For the text-containing cell, return its midpoint in (X, Y) coordinate format. 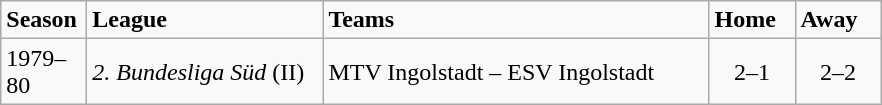
League (205, 20)
Teams (516, 20)
2–1 (752, 72)
Home (752, 20)
2–2 (838, 72)
MTV Ingolstadt – ESV Ingolstadt (516, 72)
Away (838, 20)
Season (44, 20)
2. Bundesliga Süd (II) (205, 72)
1979–80 (44, 72)
